Detect which cell encompasses the target text, then output its [X, Y] center coordinate. 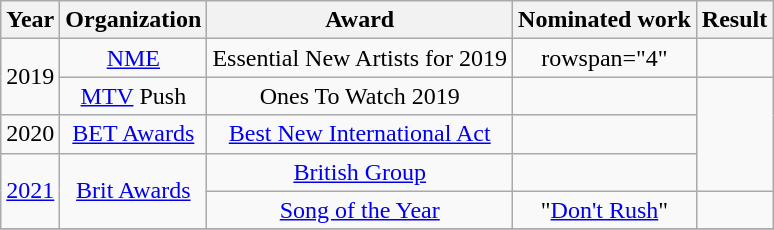
Award [360, 20]
Best New International Act [360, 134]
Organization [134, 20]
Song of the Year [360, 210]
Result [734, 20]
2021 [30, 191]
NME [134, 58]
Essential New Artists for 2019 [360, 58]
British Group [360, 172]
rowspan="4" [605, 58]
Year [30, 20]
Nominated work [605, 20]
2020 [30, 134]
MTV Push [134, 96]
"Don't Rush" [605, 210]
2019 [30, 77]
Brit Awards [134, 191]
BET Awards [134, 134]
Ones To Watch 2019 [360, 96]
